Output the (x, y) coordinate of the center of the cell containing the given text.  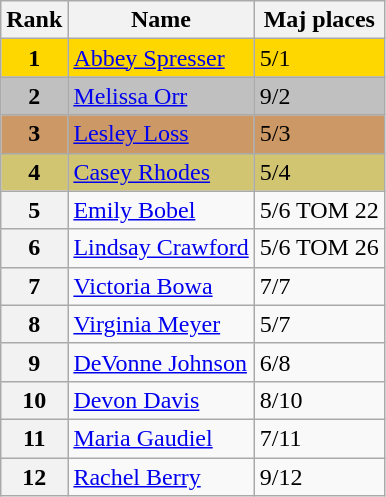
9/12 (319, 477)
7/7 (319, 286)
DeVonne Johnson (161, 362)
10 (34, 400)
Lindsay Crawford (161, 248)
Lesley Loss (161, 134)
5/1 (319, 58)
8 (34, 324)
Name (161, 20)
12 (34, 477)
5/3 (319, 134)
Emily Bobel (161, 210)
11 (34, 438)
3 (34, 134)
7/11 (319, 438)
6/8 (319, 362)
Abbey Spresser (161, 58)
Melissa Orr (161, 96)
Maria Gaudiel (161, 438)
Victoria Bowa (161, 286)
8/10 (319, 400)
5/7 (319, 324)
9/2 (319, 96)
2 (34, 96)
Maj places (319, 20)
7 (34, 286)
Rank (34, 20)
5/4 (319, 172)
6 (34, 248)
Devon Davis (161, 400)
Virginia Meyer (161, 324)
5 (34, 210)
Rachel Berry (161, 477)
Casey Rhodes (161, 172)
9 (34, 362)
4 (34, 172)
1 (34, 58)
5/6 TOM 26 (319, 248)
5/6 TOM 22 (319, 210)
